Extract the (x, y) coordinate from the center of the cell holding the provided text.  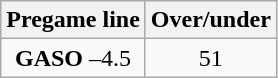
Over/under (210, 20)
51 (210, 58)
Pregame line (74, 20)
GASO –4.5 (74, 58)
